Detect which cell encompasses the target text, then output its [X, Y] center coordinate. 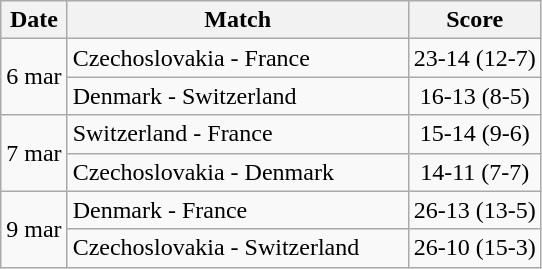
6 mar [34, 77]
14-11 (7-7) [474, 172]
Score [474, 20]
7 mar [34, 153]
16-13 (8-5) [474, 96]
Czechoslovakia - Denmark [238, 172]
Czechoslovakia - Switzerland [238, 248]
15-14 (9-6) [474, 134]
Denmark - Switzerland [238, 96]
Denmark - France [238, 210]
Date [34, 20]
Switzerland - France [238, 134]
Match [238, 20]
Czechoslovakia - France [238, 58]
23-14 (12-7) [474, 58]
26-13 (13-5) [474, 210]
26-10 (15-3) [474, 248]
9 mar [34, 229]
